Capture the cell that displays the provided text and extract its (x, y) central coordinate. 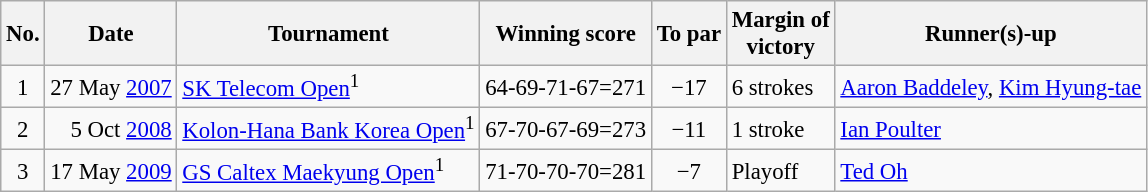
−11 (688, 129)
GS Caltex Maekyung Open1 (328, 171)
Kolon-Hana Bank Korea Open1 (328, 129)
To par (688, 34)
Date (111, 34)
71-70-70-70=281 (566, 171)
3 (23, 171)
67-70-67-69=273 (566, 129)
Playoff (780, 171)
1 (23, 87)
Margin ofvictory (780, 34)
Aaron Baddeley, Kim Hyung-tae (991, 87)
17 May 2009 (111, 171)
SK Telecom Open1 (328, 87)
Runner(s)-up (991, 34)
−17 (688, 87)
Tournament (328, 34)
Ian Poulter (991, 129)
Winning score (566, 34)
No. (23, 34)
Ted Oh (991, 171)
2 (23, 129)
27 May 2007 (111, 87)
64-69-71-67=271 (566, 87)
1 stroke (780, 129)
−7 (688, 171)
6 strokes (780, 87)
5 Oct 2008 (111, 129)
